Find where the given text appears and provide that cell's center as (X, Y) coordinate. 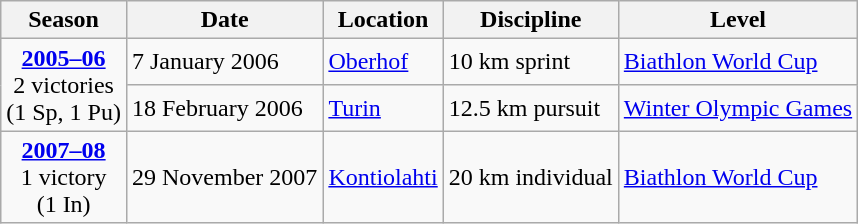
2005–06 2 victories (1 Sp, 1 Pu) (64, 85)
Discipline (530, 20)
Oberhof (383, 62)
2007–08 1 victory (1 In) (64, 177)
Season (64, 20)
18 February 2006 (224, 108)
20 km individual (530, 177)
Winter Olympic Games (738, 108)
10 km sprint (530, 62)
29 November 2007 (224, 177)
Location (383, 20)
12.5 km pursuit (530, 108)
Date (224, 20)
7 January 2006 (224, 62)
Level (738, 20)
Kontiolahti (383, 177)
Turin (383, 108)
